From the cell containing the given text, extract its center point as (x, y) coordinate. 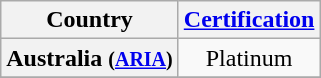
Platinum (249, 58)
Certification (249, 20)
Australia (ARIA) (90, 58)
Country (90, 20)
